Capture the cell that displays the provided text and extract its (x, y) central coordinate. 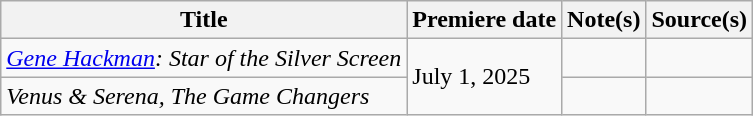
Gene Hackman: Star of the Silver Screen (204, 58)
Title (204, 20)
Source(s) (700, 20)
Premiere date (484, 20)
Note(s) (604, 20)
Venus & Serena, The Game Changers (204, 96)
July 1, 2025 (484, 77)
